Scan for the cell matching the given text and deliver its [x, y] coordinate at center. 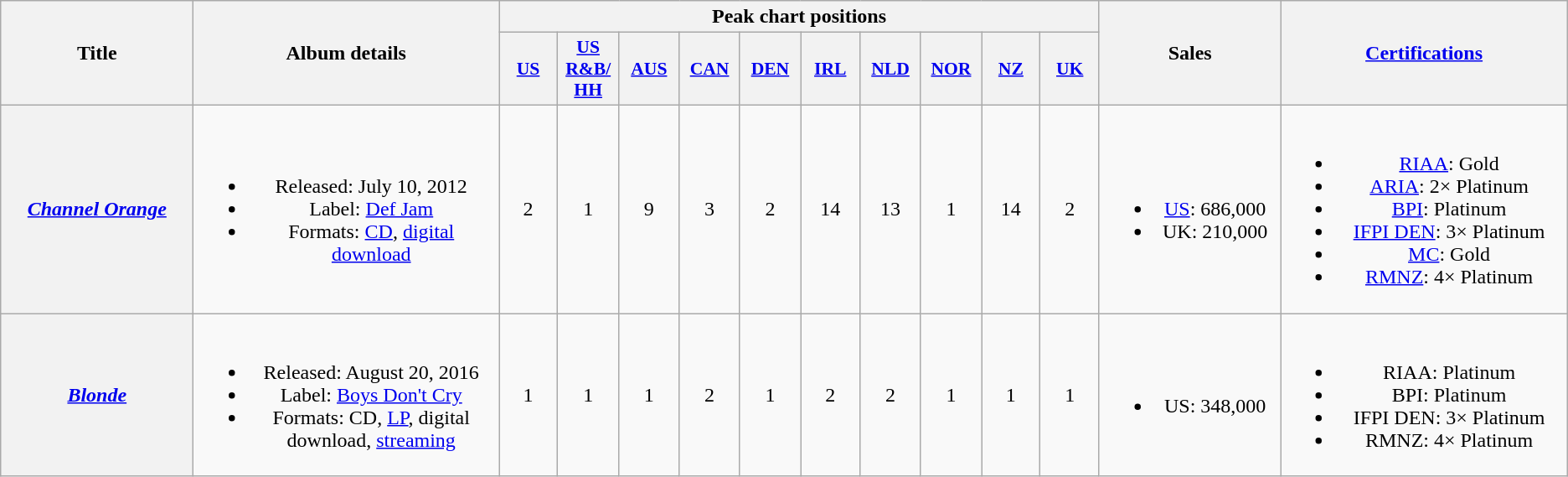
US: 686,000UK: 210,000 [1189, 209]
US: 348,000 [1189, 395]
3 [709, 209]
UK [1070, 69]
US [529, 69]
Album details [347, 54]
Blonde [97, 395]
Peak chart positions [799, 17]
CAN [709, 69]
AUS [649, 69]
DEN [770, 69]
USR&B/HH [588, 69]
13 [890, 209]
Released: July 10, 2012Label: Def JamFormats: CD, digital download [347, 209]
RIAA: PlatinumBPI: PlatinumIFPI DEN: 3× PlatinumRMNZ: 4× Platinum [1424, 395]
Certifications [1424, 54]
NOR [952, 69]
Released: August 20, 2016Label: Boys Don't CryFormats: CD, LP, digital download, streaming [347, 395]
9 [649, 209]
RIAA: GoldARIA: 2× PlatinumBPI: PlatinumIFPI DEN: 3× PlatinumMC: GoldRMNZ: 4× Platinum [1424, 209]
IRL [831, 69]
NZ [1011, 69]
Channel Orange [97, 209]
Sales [1189, 54]
NLD [890, 69]
Title [97, 54]
